Locate the cell with the specified text and output its (x, y) center coordinate. 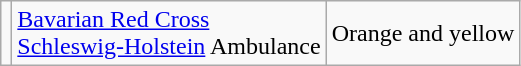
Orange and yellow (423, 34)
Bavarian Red CrossSchleswig-Holstein Ambulance (169, 34)
